From the cell containing the given text, extract its center point as (X, Y) coordinate. 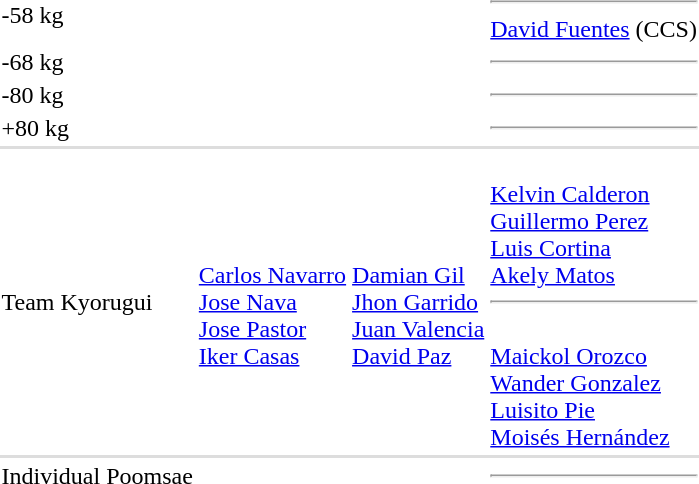
Team Kyorugui (97, 302)
-80 kg (97, 95)
+80 kg (97, 128)
-68 kg (97, 62)
Kelvin CalderonGuillermo PerezLuis CortinaAkely MatosMaickol OrozcoWander GonzalezLuisito PieMoisés Hernández (594, 302)
Carlos NavarroJose NavaJose PastorIker Casas (272, 302)
Damian GilJhon GarridoJuan ValenciaDavid Paz (418, 302)
